For the text-containing cell, return its midpoint in [X, Y] coordinate format. 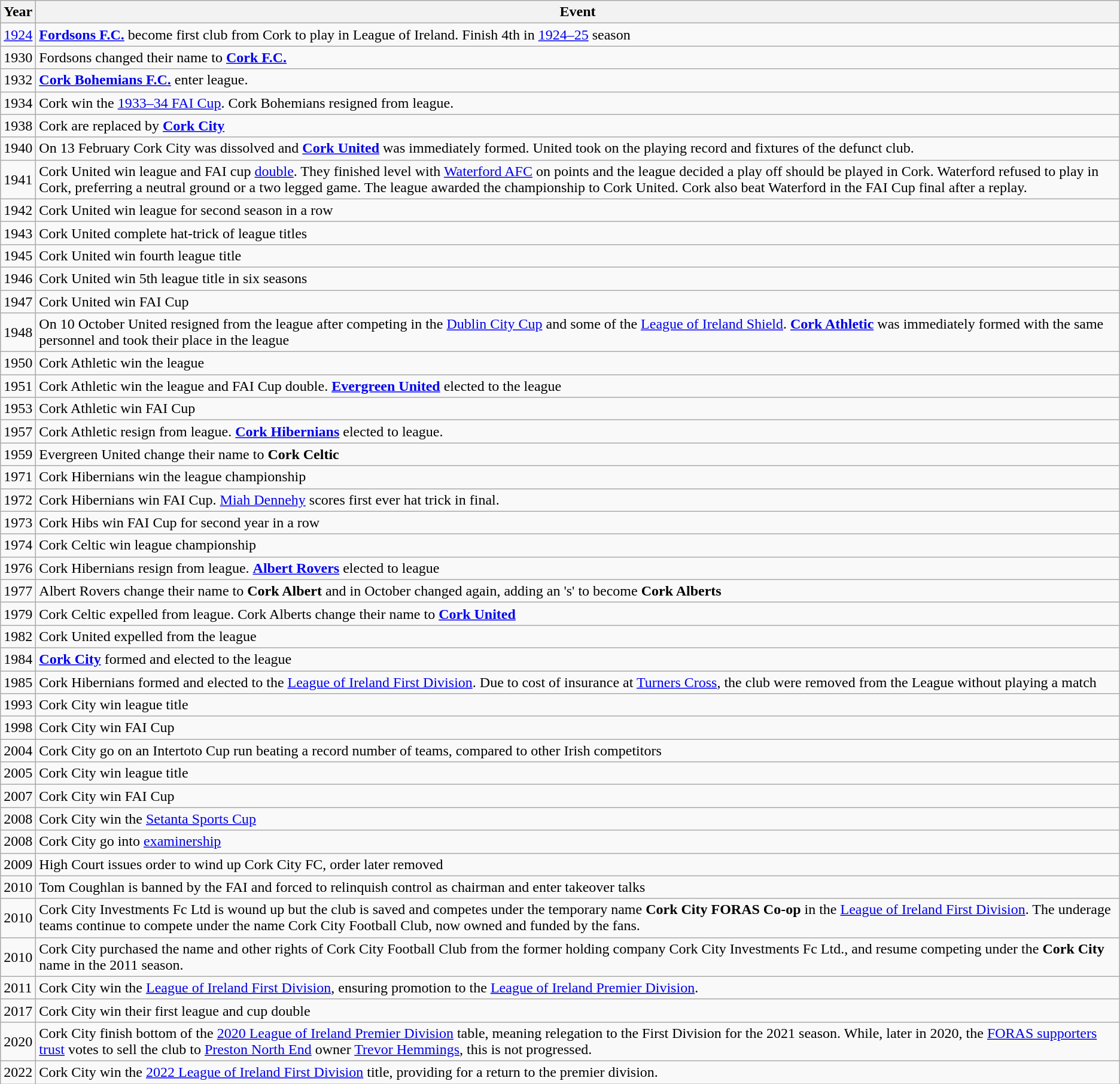
1946 [18, 278]
1976 [18, 568]
Cork Athletic win FAI Cup [578, 409]
Cork are replaced by Cork City [578, 126]
1993 [18, 705]
1977 [18, 591]
1934 [18, 103]
1943 [18, 233]
Cork Hibernians win FAI Cup. Miah Dennehy scores first ever hat trick in final. [578, 500]
Cork Hibernians resign from league. Albert Rovers elected to league [578, 568]
1971 [18, 477]
Tom Coughlan is banned by the FAI and forced to relinquish control as chairman and enter takeover talks [578, 887]
1924 [18, 35]
Cork City win the League of Ireland First Division, ensuring promotion to the League of Ireland Premier Division. [578, 988]
1959 [18, 454]
Cork Celtic win league championship [578, 545]
Cork United win 5th league title in six seasons [578, 278]
1945 [18, 256]
Cork City win the Setanta Sports Cup [578, 819]
2011 [18, 988]
Year [18, 12]
1953 [18, 409]
1942 [18, 210]
Cork Bohemians F.C. enter league. [578, 80]
Cork City win their first league and cup double [578, 1010]
Cork City go into examinership [578, 842]
Cork City win the 2022 League of Ireland First Division title, providing for a return to the premier division. [578, 1072]
Cork United win league for second season in a row [578, 210]
1973 [18, 523]
Cork Athletic win the league [578, 363]
2007 [18, 796]
2022 [18, 1072]
Cork United win fourth league title [578, 256]
1951 [18, 386]
1982 [18, 636]
1979 [18, 614]
Cork City go on an Intertoto Cup run beating a record number of teams, compared to other Irish competitors [578, 751]
Cork Celtic expelled from league. Cork Alberts change their name to Cork United [578, 614]
Event [578, 12]
2009 [18, 864]
1947 [18, 301]
1974 [18, 545]
2020 [18, 1042]
2017 [18, 1010]
Fordsons F.C. become first club from Cork to play in League of Ireland. Finish 4th in 1924–25 season [578, 35]
Cork win the 1933–34 FAI Cup. Cork Bohemians resigned from league. [578, 103]
1948 [18, 333]
1932 [18, 80]
Cork Athletic resign from league. Cork Hibernians elected to league. [578, 432]
High Court issues order to wind up Cork City FC, order later removed [578, 864]
Cork United expelled from the league [578, 636]
1950 [18, 363]
Albert Rovers change their name to Cork Albert and in October changed again, adding an 's' to become Cork Alberts [578, 591]
1930 [18, 57]
Cork Hibernians win the league championship [578, 477]
Cork City formed and elected to the league [578, 659]
Evergreen United change their name to Cork Celtic [578, 454]
Cork United win FAI Cup [578, 301]
2004 [18, 751]
1938 [18, 126]
1998 [18, 728]
1984 [18, 659]
Fordsons changed their name to Cork F.C. [578, 57]
1941 [18, 180]
1972 [18, 500]
Cork Hibs win FAI Cup for second year in a row [578, 523]
1985 [18, 682]
Cork United complete hat-trick of league titles [578, 233]
Cork Athletic win the league and FAI Cup double. Evergreen United elected to the league [578, 386]
1940 [18, 148]
On 13 February Cork City was dissolved and Cork United was immediately formed. United took on the playing record and fixtures of the defunct club. [578, 148]
2005 [18, 773]
1957 [18, 432]
